Locate the cell with the specified text and output its [x, y] center coordinate. 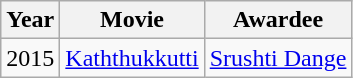
Awardee [278, 20]
Year [30, 20]
Kaththukkutti [132, 58]
Srushti Dange [278, 58]
2015 [30, 58]
Movie [132, 20]
